Extract the (x, y) coordinate from the center of the cell holding the provided text.  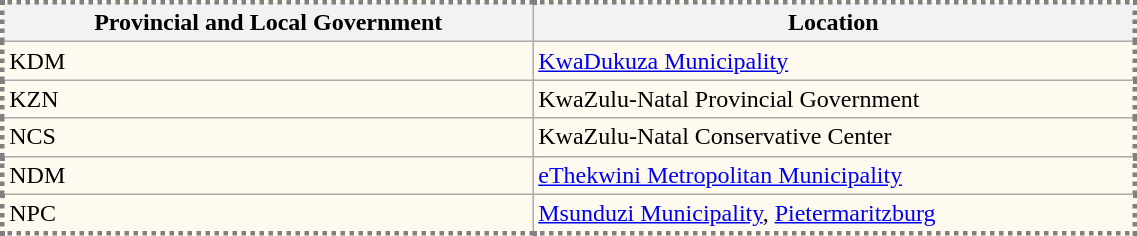
KwaZulu-Natal Provincial Government (834, 99)
NDM (267, 175)
NPC (267, 214)
Provincial and Local Government (267, 22)
KZN (267, 99)
Location (834, 22)
eThekwini Metropolitan Municipality (834, 175)
NCS (267, 137)
Msunduzi Municipality, Pietermaritzburg (834, 214)
KDM (267, 61)
KwaZulu-Natal Conservative Center (834, 137)
KwaDukuza Municipality (834, 61)
